Locate the cell with the specified text and output its (X, Y) center coordinate. 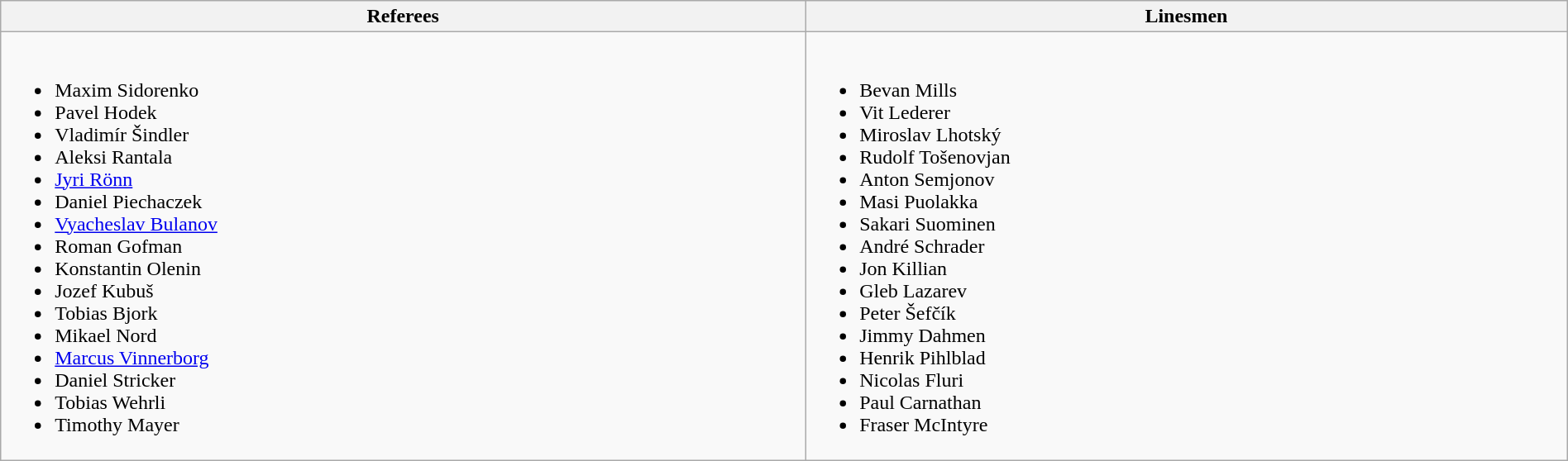
Referees (404, 17)
Linesmen (1187, 17)
